Provide the (X, Y) coordinate of the cell's center where the given text is located.  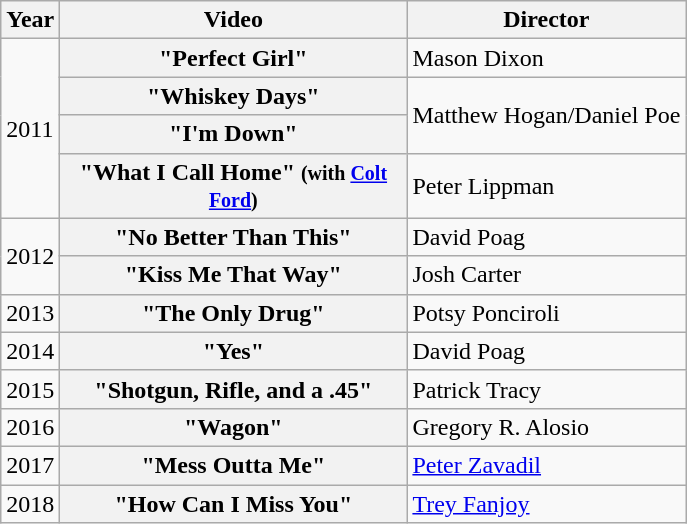
"Mess Outta Me" (234, 465)
Video (234, 20)
Peter Lippman (546, 186)
"Shotgun, Rifle, and a .45" (234, 389)
Peter Zavadil (546, 465)
2018 (30, 503)
Matthew Hogan/Daniel Poe (546, 115)
2015 (30, 389)
Trey Fanjoy (546, 503)
Gregory R. Alosio (546, 427)
"Kiss Me That Way" (234, 275)
2014 (30, 351)
2011 (30, 128)
Mason Dixon (546, 58)
2012 (30, 256)
"What I Call Home" (with Colt Ford) (234, 186)
Director (546, 20)
"Perfect Girl" (234, 58)
2013 (30, 313)
2017 (30, 465)
"Wagon" (234, 427)
Patrick Tracy (546, 389)
"Yes" (234, 351)
Potsy Ponciroli (546, 313)
"Whiskey Days" (234, 96)
"How Can I Miss You" (234, 503)
Josh Carter (546, 275)
"I'm Down" (234, 134)
"No Better Than This" (234, 237)
2016 (30, 427)
"The Only Drug" (234, 313)
Year (30, 20)
